Capture the cell that displays the provided text and extract its [X, Y] central coordinate. 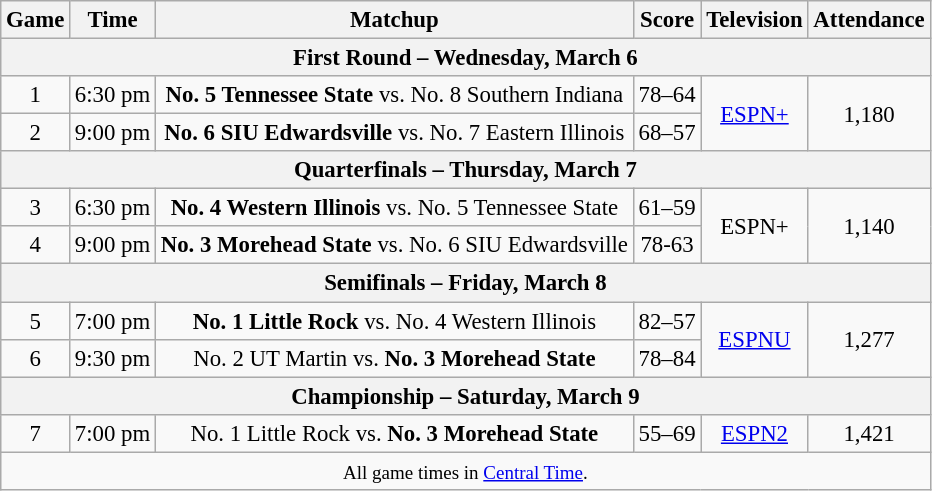
No. 1 Little Rock vs. No. 4 Western Illinois [394, 321]
First Round – Wednesday, March 6 [466, 58]
82–57 [667, 321]
Semifinals – Friday, March 8 [466, 283]
1,180 [869, 114]
No. 6 SIU Edwardsville vs. No. 7 Eastern Illinois [394, 133]
Matchup [394, 20]
1 [36, 95]
2 [36, 133]
No. 5 Tennessee State vs. No. 8 Southern Indiana [394, 95]
4 [36, 245]
ESPN2 [754, 433]
1,140 [869, 226]
No. 4 Western Illinois vs. No. 5 Tennessee State [394, 208]
No. 3 Morehead State vs. No. 6 SIU Edwardsville [394, 245]
68–57 [667, 133]
6 [36, 358]
9:30 pm [113, 358]
5 [36, 321]
78-63 [667, 245]
55–69 [667, 433]
61–59 [667, 208]
Television [754, 20]
3 [36, 208]
No. 2 UT Martin vs. No. 3 Morehead State [394, 358]
ESPNU [754, 340]
78–84 [667, 358]
Quarterfinals – Thursday, March 7 [466, 170]
7 [36, 433]
1,421 [869, 433]
78–64 [667, 95]
Score [667, 20]
No. 1 Little Rock vs. No. 3 Morehead State [394, 433]
All game times in Central Time. [466, 471]
Game [36, 20]
Championship – Saturday, March 9 [466, 396]
Time [113, 20]
1,277 [869, 340]
Attendance [869, 20]
